Extract the [X, Y] coordinate from the center of the cell holding the provided text.  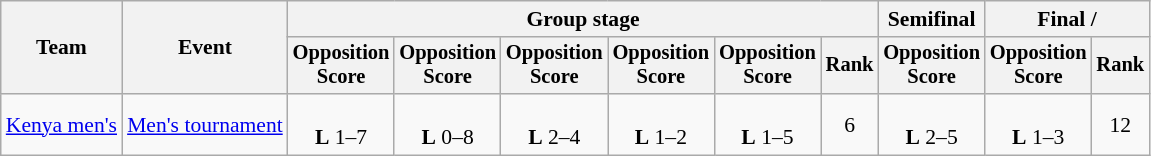
L 1–2 [662, 124]
Men's tournament [205, 124]
6 [850, 124]
Event [205, 48]
Kenya men's [62, 124]
Team [62, 48]
L 0–8 [448, 124]
Semifinal [932, 19]
L 1–5 [768, 124]
12 [1121, 124]
Final / [1067, 19]
Group stage [584, 19]
L 2–4 [554, 124]
L 2–5 [932, 124]
L 1–7 [342, 124]
L 1–3 [1038, 124]
